Determine the [x, y] coordinate at the center of the cell enclosing the given text.  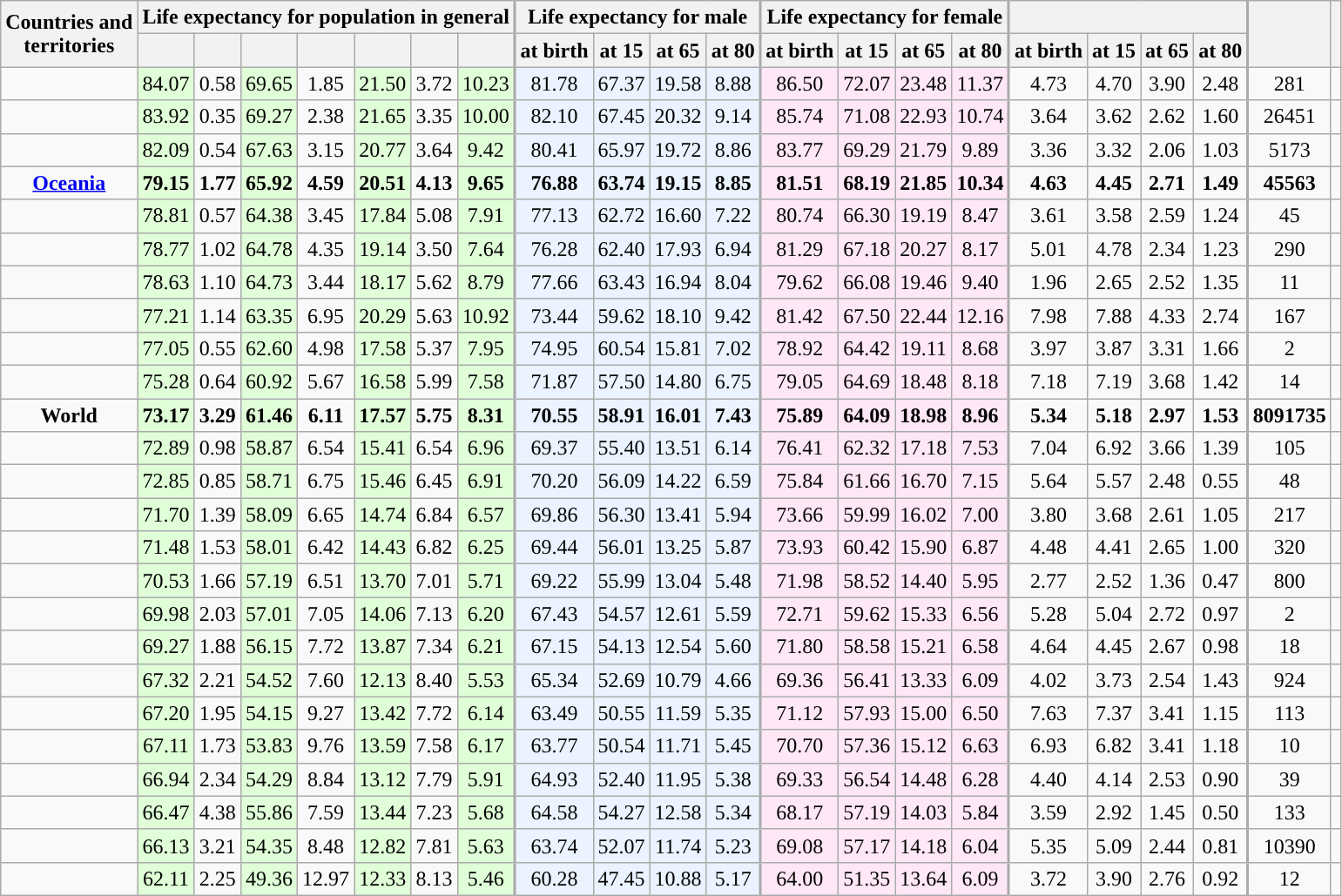
66.30 [867, 216]
60.28 [554, 879]
79.62 [799, 282]
3.29 [218, 415]
1.73 [218, 746]
48 [1289, 482]
16.01 [678, 415]
82.10 [554, 117]
1.35 [1221, 282]
1.24 [1221, 216]
1.03 [1221, 150]
13.64 [923, 879]
10 [1289, 746]
3.15 [326, 150]
75.89 [799, 415]
63.77 [554, 746]
65.97 [622, 150]
4.73 [1049, 84]
77.66 [554, 282]
19.58 [678, 84]
2.62 [1167, 117]
10.92 [486, 315]
4.14 [1115, 779]
6.91 [486, 482]
13.70 [383, 581]
64.38 [268, 216]
7.88 [1115, 315]
4.38 [218, 812]
71.70 [165, 515]
13.41 [678, 515]
2.76 [1167, 879]
4.02 [1049, 680]
1.77 [218, 183]
64.93 [554, 779]
79.15 [165, 183]
17.84 [383, 216]
1.00 [1221, 548]
69.36 [799, 680]
67.11 [165, 746]
6.95 [326, 315]
26451 [1289, 117]
0.85 [218, 482]
5.37 [434, 348]
63.49 [554, 713]
82.09 [165, 150]
6.51 [326, 581]
53.83 [268, 746]
0.58 [218, 84]
5.94 [733, 515]
67.15 [554, 647]
64.00 [799, 879]
6.58 [981, 647]
69.44 [554, 548]
4.59 [326, 183]
5.87 [733, 548]
2.44 [1167, 845]
20.27 [923, 249]
12 [1289, 879]
10.88 [678, 879]
5.95 [981, 581]
7.79 [434, 779]
6.92 [1115, 448]
7.60 [326, 680]
77.21 [165, 315]
71.08 [867, 117]
7.34 [434, 647]
217 [1289, 515]
70.70 [799, 746]
5.18 [1115, 415]
70.55 [554, 415]
7.37 [1115, 713]
52.40 [622, 779]
0.81 [1221, 845]
World [70, 415]
5.04 [1115, 614]
1.02 [218, 249]
16.60 [678, 216]
6.25 [486, 548]
1.88 [218, 647]
9.14 [733, 117]
39 [1289, 779]
16.02 [923, 515]
2.38 [326, 117]
54.27 [622, 812]
66.13 [165, 845]
52.69 [622, 680]
12.61 [678, 614]
58.87 [268, 448]
8.40 [434, 680]
0.54 [218, 150]
13.51 [678, 448]
8.79 [486, 282]
20.77 [383, 150]
3.31 [1167, 348]
57.17 [867, 845]
15.46 [383, 482]
10.79 [678, 680]
71.12 [799, 713]
5.68 [486, 812]
7.23 [434, 812]
55.99 [622, 581]
18 [1289, 647]
6.96 [486, 448]
14.48 [923, 779]
15.12 [923, 746]
6.20 [486, 614]
81.51 [799, 183]
14.18 [923, 845]
4.40 [1049, 779]
9.27 [326, 713]
72.89 [165, 448]
6.63 [981, 746]
15.81 [678, 348]
56.01 [622, 548]
81.42 [799, 315]
71.98 [799, 581]
5.60 [733, 647]
Life expectancy for male [637, 17]
Life expectancy for population in general [326, 17]
57.50 [622, 381]
9.40 [981, 282]
17.93 [678, 249]
5.67 [326, 381]
Countries andterritories [70, 34]
57.93 [867, 713]
22.93 [923, 117]
73.93 [799, 548]
54.15 [268, 713]
2.77 [1049, 581]
7.18 [1049, 381]
10.00 [486, 117]
66.94 [165, 779]
15.33 [923, 614]
5.99 [434, 381]
72.85 [165, 482]
11.59 [678, 713]
7.98 [1049, 315]
75.84 [799, 482]
7.63 [1049, 713]
2.06 [1167, 150]
281 [1289, 84]
6.50 [981, 713]
0.57 [218, 216]
12.97 [326, 879]
50.54 [622, 746]
3.45 [326, 216]
11.71 [678, 746]
18.10 [678, 315]
57.36 [867, 746]
4.64 [1049, 647]
7.05 [326, 614]
7.22 [733, 216]
11 [1289, 282]
63.35 [268, 315]
924 [1289, 680]
59.99 [867, 515]
58.09 [268, 515]
3.50 [434, 249]
10.34 [981, 183]
64.78 [268, 249]
0.97 [1221, 614]
62.40 [622, 249]
6.17 [486, 746]
73.66 [799, 515]
3.32 [1115, 150]
67.32 [165, 680]
68.17 [799, 812]
5.53 [486, 680]
13.59 [383, 746]
1.96 [1049, 282]
1.10 [218, 282]
84.07 [165, 84]
7.02 [733, 348]
58.91 [622, 415]
7.15 [981, 482]
4.35 [326, 249]
12.33 [383, 879]
6.84 [434, 515]
56.15 [268, 647]
3.97 [1049, 348]
5.64 [1049, 482]
67.50 [867, 315]
64.69 [867, 381]
2.59 [1167, 216]
16.94 [678, 282]
19.72 [678, 150]
8.85 [733, 183]
14.22 [678, 482]
81.29 [799, 249]
5.38 [733, 779]
3.87 [1115, 348]
5.23 [733, 845]
71.48 [165, 548]
7.95 [486, 348]
13.04 [678, 581]
4.41 [1115, 548]
113 [1289, 713]
17.57 [383, 415]
17.18 [923, 448]
3.36 [1049, 150]
2.74 [1221, 315]
7.64 [486, 249]
4.13 [434, 183]
62.72 [622, 216]
62.60 [268, 348]
3.73 [1115, 680]
69.65 [268, 84]
13.42 [383, 713]
3.21 [218, 845]
61.46 [268, 415]
22.44 [923, 315]
81.78 [554, 84]
78.63 [165, 282]
4.98 [326, 348]
63.43 [622, 282]
71.80 [799, 647]
3.59 [1049, 812]
5.48 [733, 581]
2.97 [1167, 415]
3.35 [434, 117]
2.71 [1167, 183]
58.52 [867, 581]
19.11 [923, 348]
13.87 [383, 647]
6.11 [326, 415]
2.54 [1167, 680]
2.25 [218, 879]
69.08 [799, 845]
80.41 [554, 150]
19.15 [678, 183]
67.63 [268, 150]
73.17 [165, 415]
69.29 [867, 150]
15.90 [923, 548]
14.43 [383, 548]
54.35 [268, 845]
15.21 [923, 647]
78.81 [165, 216]
21.79 [923, 150]
58.71 [268, 482]
8.47 [981, 216]
167 [1289, 315]
64.09 [867, 415]
15.41 [383, 448]
56.30 [622, 515]
21.50 [383, 84]
2.61 [1167, 515]
1.18 [1221, 746]
77.13 [554, 216]
7.53 [981, 448]
0.92 [1221, 879]
12.54 [678, 647]
1.45 [1167, 812]
85.74 [799, 117]
1.95 [218, 713]
60.92 [268, 381]
57.01 [268, 614]
5.91 [486, 779]
65.92 [268, 183]
62.11 [165, 879]
8.17 [981, 249]
2.67 [1167, 647]
62.32 [867, 448]
7.59 [326, 812]
3.66 [1167, 448]
19.19 [923, 216]
13.12 [383, 779]
8.84 [326, 779]
3.58 [1115, 216]
80.74 [799, 216]
21.65 [383, 117]
69.33 [799, 779]
76.28 [554, 249]
23.48 [923, 84]
60.54 [622, 348]
45 [1289, 216]
11.37 [981, 84]
6.57 [486, 515]
8.86 [733, 150]
66.47 [165, 812]
6.65 [326, 515]
10390 [1289, 845]
800 [1289, 581]
5.71 [486, 581]
5.84 [981, 812]
72.07 [867, 84]
5.17 [733, 879]
15.00 [923, 713]
70.53 [165, 581]
7.13 [434, 614]
8.96 [981, 415]
8.31 [486, 415]
73.44 [554, 315]
2.53 [1167, 779]
64.58 [554, 812]
5.01 [1049, 249]
5.09 [1115, 845]
78.77 [165, 249]
0.90 [1221, 779]
18.98 [923, 415]
54.57 [622, 614]
6.87 [981, 548]
1.15 [1221, 713]
14 [1289, 381]
78.92 [799, 348]
8.04 [733, 282]
18.48 [923, 381]
8.68 [981, 348]
58.58 [867, 647]
47.45 [622, 879]
1.42 [1221, 381]
7.43 [733, 415]
105 [1289, 448]
19.46 [923, 282]
0.35 [218, 117]
5.57 [1115, 482]
6.42 [326, 548]
8091735 [1289, 415]
50.55 [622, 713]
0.47 [1221, 581]
5.75 [434, 415]
6.56 [981, 614]
52.07 [622, 845]
67.20 [165, 713]
5.28 [1049, 614]
8.13 [434, 879]
12.16 [981, 315]
4.48 [1049, 548]
64.73 [268, 282]
1.60 [1221, 117]
69.22 [554, 581]
5.46 [486, 879]
79.05 [799, 381]
10.23 [486, 84]
13.33 [923, 680]
75.28 [165, 381]
Life expectancy for female [885, 17]
67.43 [554, 614]
2.92 [1115, 812]
7.00 [981, 515]
5.45 [733, 746]
6.21 [486, 647]
7.91 [486, 216]
4.33 [1167, 315]
5.08 [434, 216]
60.42 [867, 548]
0.50 [1221, 812]
55.86 [268, 812]
9.65 [486, 183]
56.09 [622, 482]
290 [1289, 249]
7.19 [1115, 381]
20.51 [383, 183]
3.80 [1049, 515]
45563 [1289, 183]
4.70 [1115, 84]
8.48 [326, 845]
68.19 [867, 183]
69.37 [554, 448]
6.45 [434, 482]
5173 [1289, 150]
8.88 [733, 84]
Oceania [70, 183]
2.21 [218, 680]
14.80 [678, 381]
21.85 [923, 183]
3.62 [1115, 117]
18.17 [383, 282]
14.03 [923, 812]
320 [1289, 548]
14.06 [383, 614]
19.14 [383, 249]
65.34 [554, 680]
56.54 [867, 779]
58.01 [268, 548]
4.63 [1049, 183]
76.88 [554, 183]
83.92 [165, 117]
6.93 [1049, 746]
5.62 [434, 282]
1.36 [1167, 581]
55.40 [622, 448]
72.71 [799, 614]
77.05 [165, 348]
1.23 [1221, 249]
133 [1289, 812]
2.03 [218, 614]
8.18 [981, 381]
7.81 [434, 845]
14.40 [923, 581]
10.74 [981, 117]
54.13 [622, 647]
64.42 [867, 348]
1.85 [326, 84]
20.29 [383, 315]
6.04 [981, 845]
70.20 [554, 482]
11.74 [678, 845]
17.58 [383, 348]
71.87 [554, 381]
9.76 [326, 746]
67.45 [622, 117]
5.59 [733, 614]
61.66 [867, 482]
54.29 [268, 779]
12.82 [383, 845]
2.72 [1167, 614]
9.89 [981, 150]
74.95 [554, 348]
3.44 [326, 282]
1.05 [1221, 515]
7.04 [1049, 448]
0.64 [218, 381]
13.25 [678, 548]
1.14 [218, 315]
14.74 [383, 515]
67.18 [867, 249]
49.36 [268, 879]
66.08 [867, 282]
4.66 [733, 680]
20.32 [678, 117]
83.77 [799, 150]
69.98 [165, 614]
16.58 [383, 381]
6.94 [733, 249]
51.35 [867, 879]
6.59 [733, 482]
3.61 [1049, 216]
54.52 [268, 680]
76.41 [799, 448]
86.50 [799, 84]
56.41 [867, 680]
13.44 [383, 812]
11.95 [678, 779]
69.86 [554, 515]
4.78 [1115, 249]
1.43 [1221, 680]
7.01 [434, 581]
12.13 [383, 680]
6.28 [981, 779]
16.70 [923, 482]
1.49 [1221, 183]
12.58 [678, 812]
67.37 [622, 84]
